Output the [X, Y] coordinate of the center of the cell containing the given text.  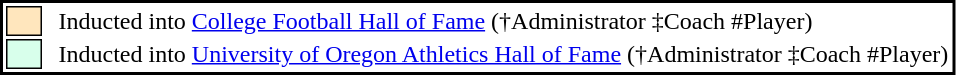
Inducted into College Football Hall of Fame (†Administrator ‡Coach #Player) [504, 21]
Inducted into University of Oregon Athletics Hall of Fame (†Administrator ‡Coach #Player) [504, 54]
